Capture the cell that displays the provided text and extract its [X, Y] central coordinate. 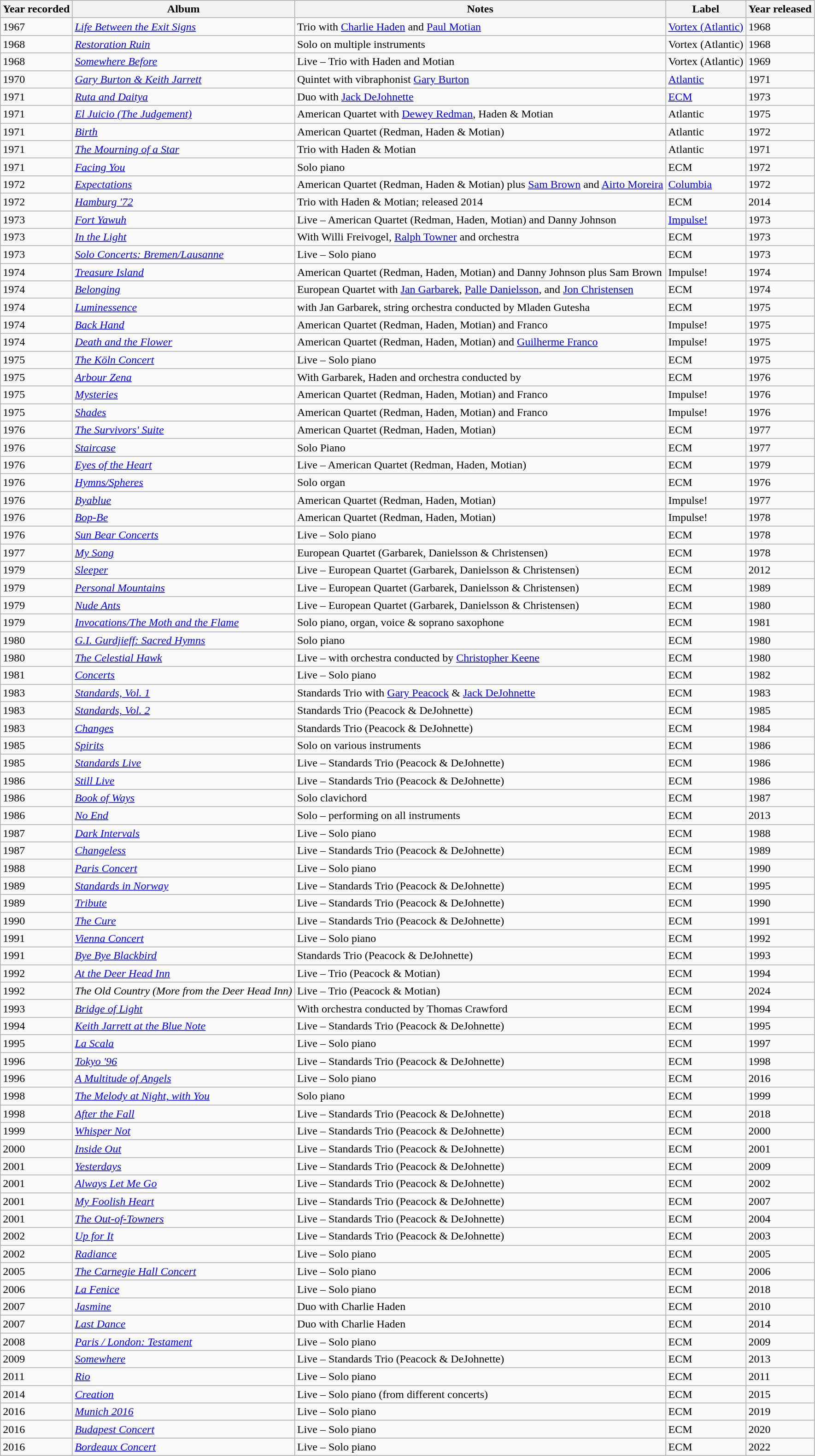
The Celestial Hawk [183, 658]
1970 [36, 79]
La Fenice [183, 1289]
Creation [183, 1394]
2019 [780, 1412]
Invocations/The Moth and the Flame [183, 623]
Hamburg '72 [183, 202]
Last Dance [183, 1324]
Keith Jarrett at the Blue Note [183, 1026]
2015 [780, 1394]
Personal Mountains [183, 588]
Treasure Island [183, 272]
Back Hand [183, 325]
2012 [780, 570]
With Garbarek, Haden and orchestra conducted by [480, 377]
Concerts [183, 675]
Munich 2016 [183, 1412]
Solo organ [480, 482]
Tokyo '96 [183, 1061]
Spirits [183, 745]
Somewhere Before [183, 62]
La Scala [183, 1043]
Duo with Jack DeJohnette [480, 97]
Arbour Zena [183, 377]
Standards Live [183, 763]
Year recorded [36, 9]
Death and the Flower [183, 342]
1997 [780, 1043]
Solo on various instruments [480, 745]
2003 [780, 1236]
Quintet with vibraphonist Gary Burton [480, 79]
2020 [780, 1429]
Bye Bye Blackbird [183, 956]
Rio [183, 1377]
With orchestra conducted by Thomas Crawford [480, 1008]
Album [183, 9]
American Quartet (Redman, Haden, Motian) and Danny Johnson plus Sam Brown [480, 272]
Bordeaux Concert [183, 1447]
Book of Ways [183, 798]
Nude Ants [183, 605]
My Foolish Heart [183, 1201]
The Old Country (More from the Deer Head Inn) [183, 991]
My Song [183, 553]
Live – Solo piano (from different concerts) [480, 1394]
2004 [780, 1219]
Still Live [183, 781]
At the Deer Head Inn [183, 973]
Jasmine [183, 1306]
2010 [780, 1306]
Gary Burton & Keith Jarrett [183, 79]
American Quartet (Redman, Haden & Motian) [480, 132]
Live – Trio with Haden and Motian [480, 62]
with Jan Garbarek, string orchestra conducted by Mladen Gutesha [480, 307]
The Cure [183, 921]
The Carnegie Hall Concert [183, 1271]
Columbia [706, 184]
1969 [780, 62]
Staircase [183, 447]
Trio with Haden & Motian; released 2014 [480, 202]
2024 [780, 991]
Changeless [183, 851]
American Quartet with Dewey Redman, Haden & Motian [480, 114]
Sun Bear Concerts [183, 535]
Standards, Vol. 2 [183, 710]
1982 [780, 675]
In the Light [183, 237]
Solo clavichord [480, 798]
The Out-of-Towners [183, 1219]
Standards in Norway [183, 886]
2022 [780, 1447]
Yesterdays [183, 1166]
Live – American Quartet (Redman, Haden, Motian) and Danny Johnson [480, 220]
Standards, Vol. 1 [183, 693]
Ruta and Daitya [183, 97]
Year released [780, 9]
The Survivors' Suite [183, 430]
Paris / London: Testament [183, 1342]
Paris Concert [183, 868]
Solo Piano [480, 447]
The Köln Concert [183, 360]
Inside Out [183, 1149]
Belonging [183, 290]
Byablue [183, 500]
Standards Trio with Gary Peacock & Jack DeJohnette [480, 693]
The Mourning of a Star [183, 149]
Solo Concerts: Bremen/Lausanne [183, 255]
Bridge of Light [183, 1008]
Shades [183, 412]
1967 [36, 27]
Budapest Concert [183, 1429]
Solo on multiple instruments [480, 44]
1984 [780, 728]
A Multitude of Angels [183, 1079]
Notes [480, 9]
Label [706, 9]
2008 [36, 1342]
Birth [183, 132]
With Willi Freivogel, Ralph Towner and orchestra [480, 237]
Trio with Haden & Motian [480, 149]
Always Let Me Go [183, 1184]
Changes [183, 728]
G.I. Gurdjieff: Sacred Hymns [183, 640]
Expectations [183, 184]
European Quartet (Garbarek, Danielsson & Christensen) [480, 553]
Live – with orchestra conducted by Christopher Keene [480, 658]
Radiance [183, 1254]
Solo – performing on all instruments [480, 816]
Trio with Charlie Haden and Paul Motian [480, 27]
Fort Yawuh [183, 220]
Somewhere [183, 1359]
Vienna Concert [183, 938]
The Melody at Night, with You [183, 1096]
American Quartet (Redman, Haden & Motian) plus Sam Brown and Airto Moreira [480, 184]
Restoration Ruin [183, 44]
Solo piano, organ, voice & soprano saxophone [480, 623]
No End [183, 816]
Luminessence [183, 307]
El Juicio (The Judgement) [183, 114]
American Quartet (Redman, Haden, Motian) and Guilherme Franco [480, 342]
Eyes of the Heart [183, 465]
After the Fall [183, 1114]
Whisper Not [183, 1131]
Dark Intervals [183, 833]
Sleeper [183, 570]
Mysteries [183, 395]
Tribute [183, 903]
Bop-Be [183, 518]
Life Between the Exit Signs [183, 27]
Hymns/Spheres [183, 482]
Facing You [183, 167]
Live – American Quartet (Redman, Haden, Motian) [480, 465]
European Quartet with Jan Garbarek, Palle Danielsson, and Jon Christensen [480, 290]
Up for It [183, 1236]
